Find where the given text appears and provide that cell's center as (X, Y) coordinate. 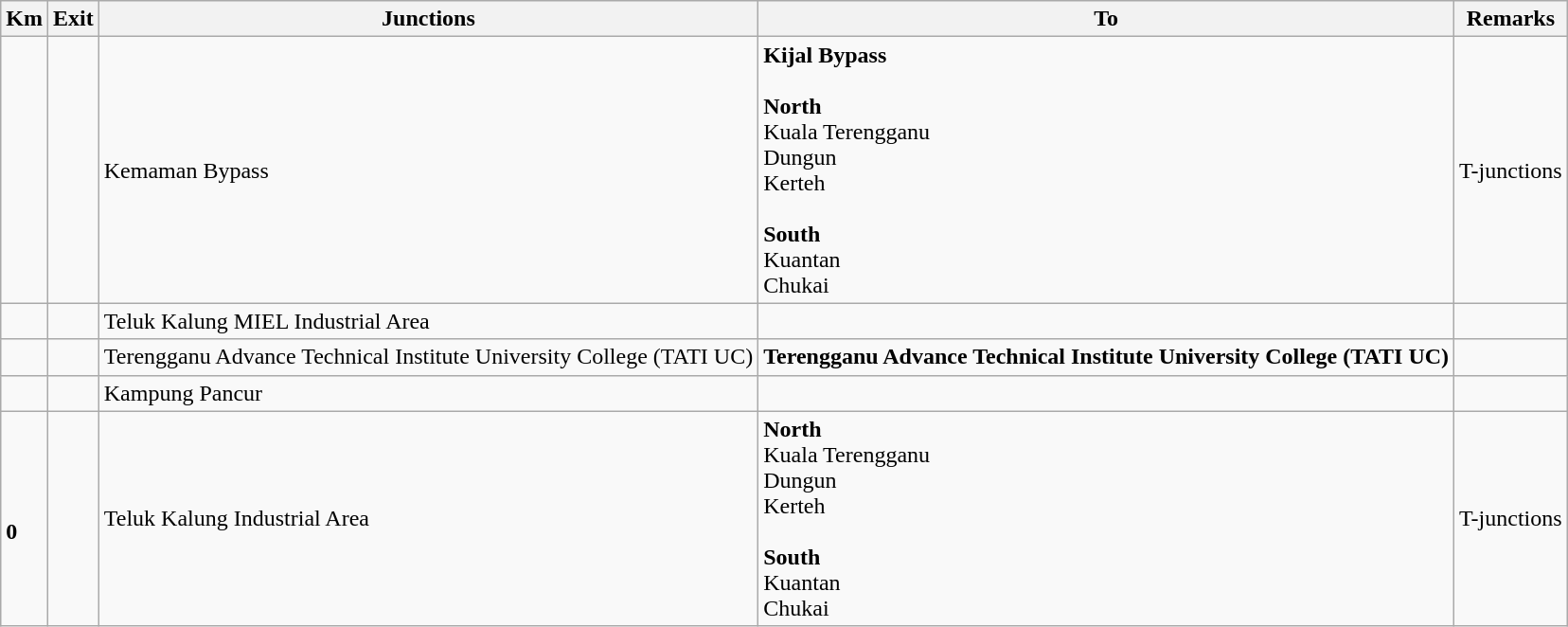
Kemaman Bypass (428, 170)
Junctions (428, 19)
North Kuala Terengganu Dungun KertehSouth Kuantan Chukai (1106, 519)
Exit (73, 19)
Teluk Kalung Industrial Area (428, 519)
Kijal BypassNorth Kuala Terengganu Dungun KertehSouth Kuantan Chukai (1106, 170)
Kampung Pancur (428, 393)
0 (25, 519)
Remarks (1511, 19)
Km (25, 19)
Teluk Kalung MIEL Industrial Area (428, 321)
To (1106, 19)
